Locate the cell with the specified text and output its [X, Y] center coordinate. 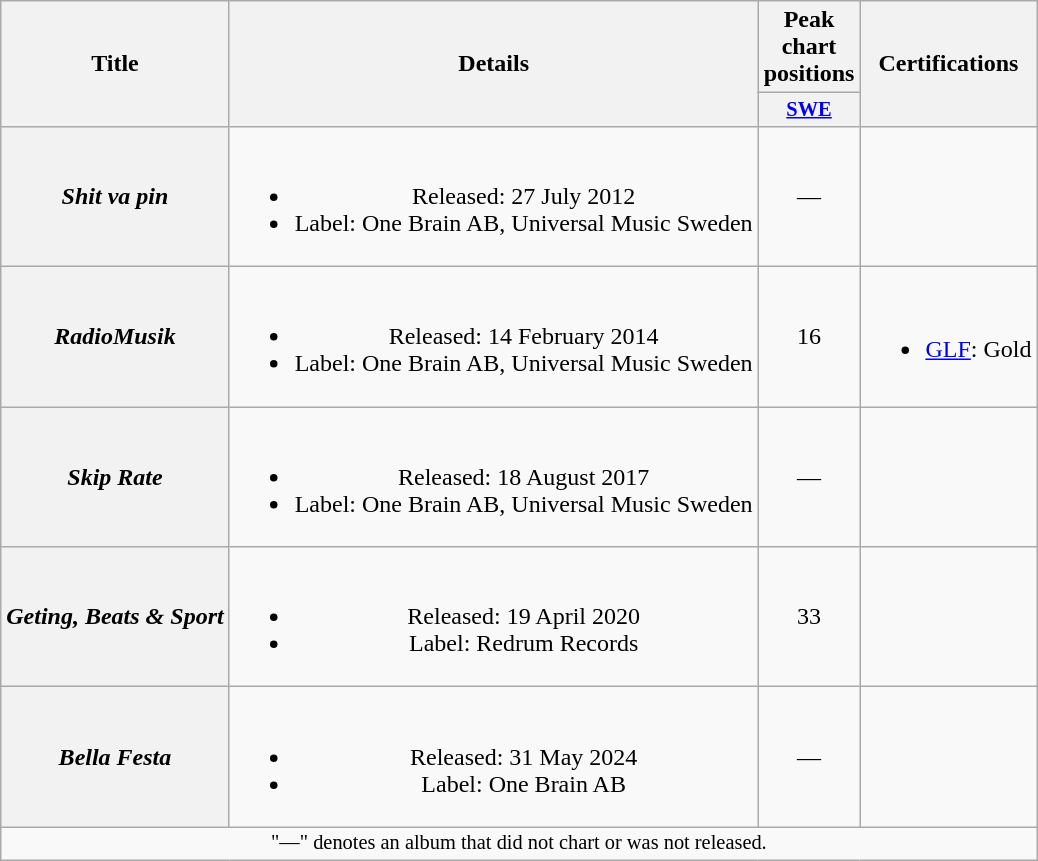
Certifications [948, 64]
Released: 27 July 2012Label: One Brain AB, Universal Music Sweden [494, 196]
Peak chart positions [809, 47]
Bella Festa [115, 757]
RadioMusik [115, 337]
Shit va pin [115, 196]
Title [115, 64]
Released: 19 April 2020Label: Redrum Records [494, 617]
"—" denotes an album that did not chart or was not released. [519, 844]
GLF: Gold [948, 337]
33 [809, 617]
Details [494, 64]
Skip Rate [115, 477]
Released: 18 August 2017Label: One Brain AB, Universal Music Sweden [494, 477]
Released: 31 May 2024Label: One Brain AB [494, 757]
16 [809, 337]
Geting, Beats & Sport [115, 617]
SWE [809, 110]
Released: 14 February 2014Label: One Brain AB, Universal Music Sweden [494, 337]
